Return the [x, y] coordinate for the center point of the cell that contains the specified text.  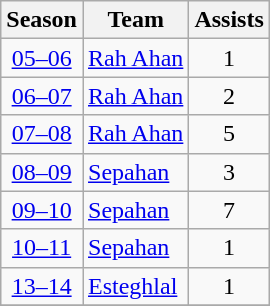
Esteghlal [135, 286]
06–07 [42, 96]
07–08 [42, 134]
08–09 [42, 172]
5 [229, 134]
3 [229, 172]
Season [42, 20]
10–11 [42, 248]
13–14 [42, 286]
Team [135, 20]
2 [229, 96]
09–10 [42, 210]
Assists [229, 20]
05–06 [42, 58]
7 [229, 210]
